Locate the cell with the specified text and output its [x, y] center coordinate. 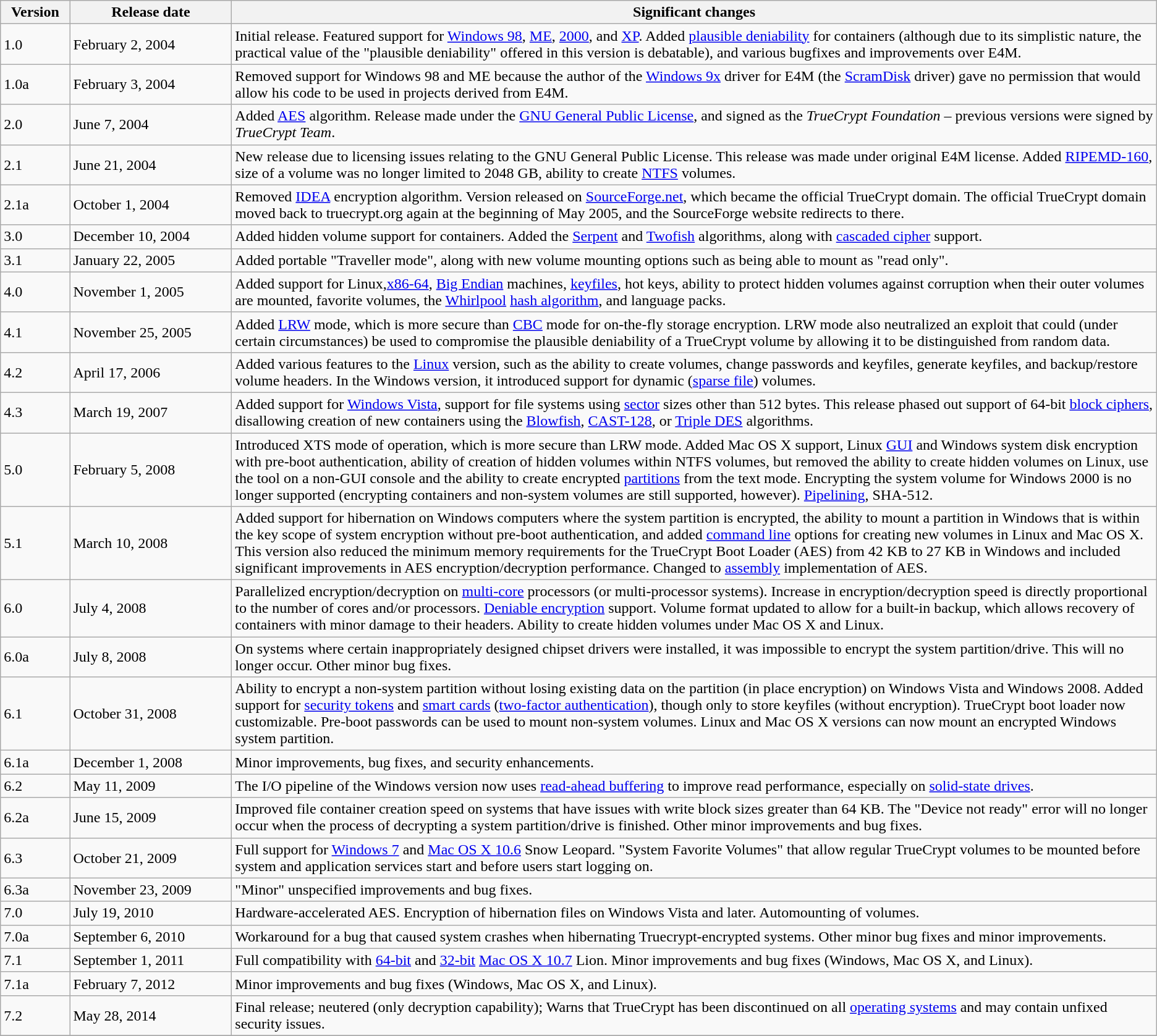
October 31, 2008 [151, 714]
February 5, 2008 [151, 470]
February 3, 2004 [151, 84]
Minor improvements, bug fixes, and security enhancements. [694, 762]
7.0 [35, 913]
April 17, 2006 [151, 372]
6.1 [35, 714]
2.1a [35, 205]
5.0 [35, 470]
November 1, 2005 [151, 292]
4.0 [35, 292]
May 11, 2009 [151, 786]
November 25, 2005 [151, 332]
6.2a [35, 818]
Hardware-accelerated AES. Encryption of hibernation files on Windows Vista and later. Automounting of volumes. [694, 913]
6.0a [35, 657]
5.1 [35, 544]
May 28, 2014 [151, 1016]
The I/O pipeline of the Windows version now uses read-ahead buffering to improve read performance, especially on solid-state drives. [694, 786]
September 1, 2011 [151, 960]
2.0 [35, 125]
Workaround for a bug that caused system crashes when hibernating Truecrypt-encrypted systems. Other minor bug fixes and minor improvements. [694, 937]
September 6, 2010 [151, 937]
4.3 [35, 413]
November 23, 2009 [151, 890]
October 1, 2004 [151, 205]
4.2 [35, 372]
December 1, 2008 [151, 762]
1.0a [35, 84]
7.0a [35, 937]
October 21, 2009 [151, 857]
4.1 [35, 332]
6.2 [35, 786]
June 21, 2004 [151, 164]
2.1 [35, 164]
July 19, 2010 [151, 913]
7.1a [35, 983]
3.1 [35, 260]
March 19, 2007 [151, 413]
6.3a [35, 890]
1.0 [35, 44]
January 22, 2005 [151, 260]
7.1 [35, 960]
Added hidden volume support for containers. Added the Serpent and Twofish algorithms, along with cascaded cipher support. [694, 237]
Full compatibility with 64-bit and 32-bit Mac OS X 10.7 Lion. Minor improvements and bug fixes (Windows, Mac OS X, and Linux). [694, 960]
July 4, 2008 [151, 609]
June 7, 2004 [151, 125]
March 10, 2008 [151, 544]
6.0 [35, 609]
Version [35, 12]
July 8, 2008 [151, 657]
3.0 [35, 237]
February 7, 2012 [151, 983]
Minor improvements and bug fixes (Windows, Mac OS X, and Linux). [694, 983]
6.3 [35, 857]
February 2, 2004 [151, 44]
7.2 [35, 1016]
6.1a [35, 762]
"Minor" unspecified improvements and bug fixes. [694, 890]
Significant changes [694, 12]
December 10, 2004 [151, 237]
June 15, 2009 [151, 818]
Added portable "Traveller mode", along with new volume mounting options such as being able to mount as "read only". [694, 260]
Release date [151, 12]
